Return [x, y] of the center of cell containing provided text 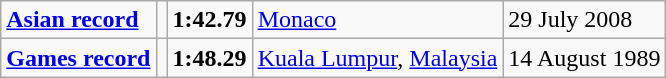
Kuala Lumpur, Malaysia [378, 58]
1:42.79 [210, 20]
Monaco [378, 20]
14 August 1989 [584, 58]
Games record [78, 58]
Asian record [78, 20]
29 July 2008 [584, 20]
1:48.29 [210, 58]
